Determine the (x, y) coordinate at the center of the cell enclosing the given text.  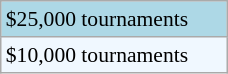
$25,000 tournaments (114, 19)
$10,000 tournaments (114, 55)
